Detect which cell encompasses the target text, then output its (X, Y) center coordinate. 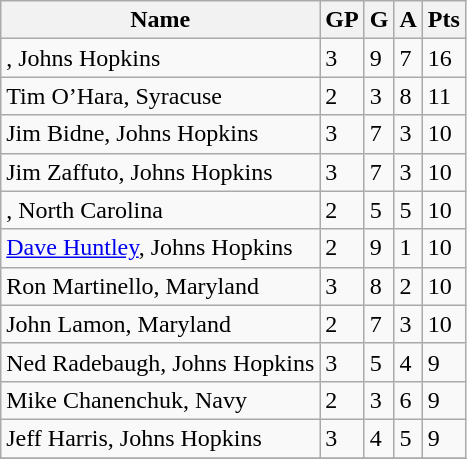
1 (408, 248)
Name (160, 20)
, Johns Hopkins (160, 58)
6 (408, 400)
Jim Zaffuto, Johns Hopkins (160, 172)
Jeff Harris, Johns Hopkins (160, 438)
John Lamon, Maryland (160, 324)
11 (444, 96)
Pts (444, 20)
Ron Martinello, Maryland (160, 286)
Ned Radebaugh, Johns Hopkins (160, 362)
GP (342, 20)
Jim Bidne, Johns Hopkins (160, 134)
Mike Chanenchuk, Navy (160, 400)
, North Carolina (160, 210)
G (379, 20)
A (408, 20)
16 (444, 58)
Tim O’Hara, Syracuse (160, 96)
Dave Huntley, Johns Hopkins (160, 248)
